Detect which cell encompasses the target text, then output its (X, Y) center coordinate. 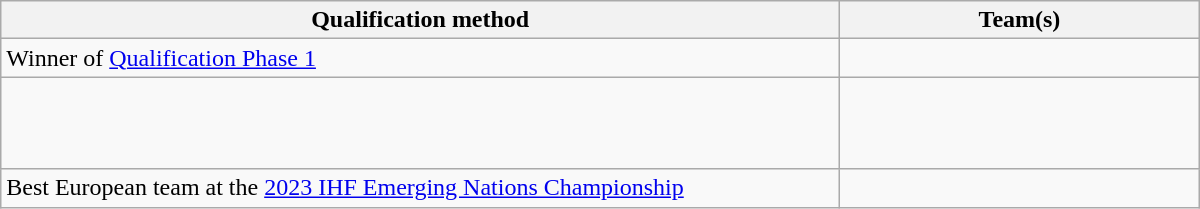
Qualification method (420, 20)
Winner of Qualification Phase 1 (420, 58)
Team(s) (1020, 20)
Best European team at the 2023 IHF Emerging Nations Championship (420, 188)
